Determine the (x, y) coordinate at the center of the cell enclosing the given text.  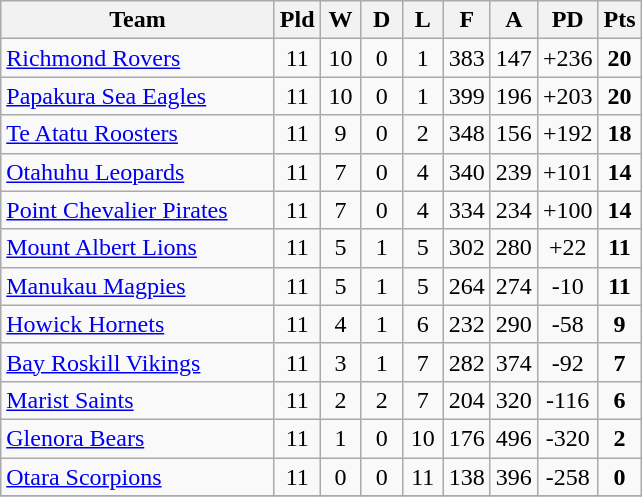
Point Chevalier Pirates (138, 210)
196 (514, 96)
176 (466, 438)
18 (620, 134)
Papakura Sea Eagles (138, 96)
3 (340, 362)
320 (514, 400)
+101 (568, 172)
+236 (568, 58)
Otahuhu Leopards (138, 172)
L (422, 20)
Richmond Rovers (138, 58)
Marist Saints (138, 400)
348 (466, 134)
-92 (568, 362)
A (514, 20)
138 (466, 477)
Pts (620, 20)
496 (514, 438)
W (340, 20)
-320 (568, 438)
+100 (568, 210)
Team (138, 20)
234 (514, 210)
Otara Scorpions (138, 477)
+22 (568, 248)
-10 (568, 286)
340 (466, 172)
239 (514, 172)
Pld (297, 20)
Manukau Magpies (138, 286)
-116 (568, 400)
274 (514, 286)
204 (466, 400)
Glenora Bears (138, 438)
232 (466, 324)
280 (514, 248)
F (466, 20)
+203 (568, 96)
PD (568, 20)
Howick Hornets (138, 324)
282 (466, 362)
147 (514, 58)
Te Atatu Roosters (138, 134)
264 (466, 286)
334 (466, 210)
D (382, 20)
Mount Albert Lions (138, 248)
290 (514, 324)
-58 (568, 324)
156 (514, 134)
Bay Roskill Vikings (138, 362)
302 (466, 248)
396 (514, 477)
399 (466, 96)
374 (514, 362)
-258 (568, 477)
+192 (568, 134)
383 (466, 58)
